Detect which cell encompasses the target text, then output its [x, y] center coordinate. 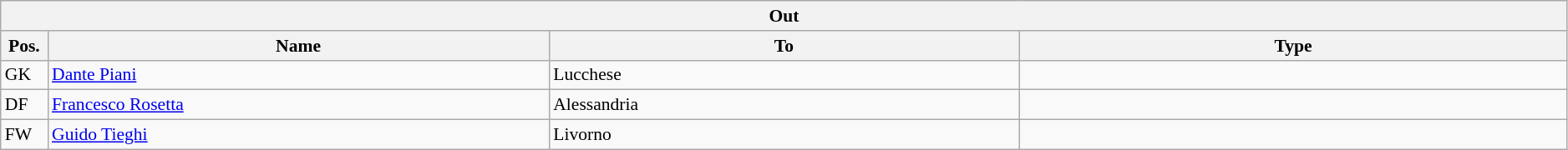
Dante Piani [298, 75]
Out [784, 16]
FW [24, 135]
GK [24, 75]
Lucchese [784, 75]
Pos. [24, 46]
To [784, 46]
Alessandria [784, 105]
Livorno [784, 135]
Guido Tieghi [298, 135]
DF [24, 105]
Name [298, 46]
Type [1293, 46]
Francesco Rosetta [298, 105]
